Extract the [x, y] coordinate from the center of the cell holding the provided text.  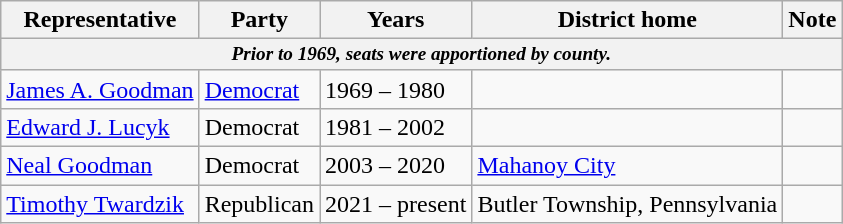
Prior to 1969, seats were apportioned by county. [422, 55]
Mahanoy City [628, 166]
Note [812, 20]
Neal Goodman [100, 166]
Butler Township, Pennsylvania [628, 204]
District home [628, 20]
Representative [100, 20]
2003 – 2020 [396, 166]
Party [259, 20]
Timothy Twardzik [100, 204]
Republican [259, 204]
2021 – present [396, 204]
1981 – 2002 [396, 128]
Edward J. Lucyk [100, 128]
Years [396, 20]
James A. Goodman [100, 89]
1969 – 1980 [396, 89]
